Output the (x, y) coordinate of the center of the cell containing the given text.  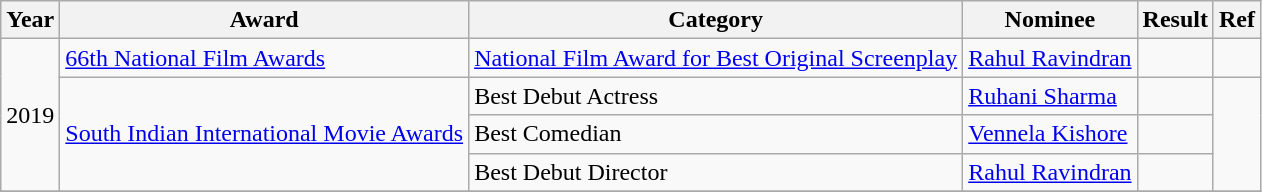
Nominee (1050, 20)
Result (1175, 20)
National Film Award for Best Original Screenplay (716, 58)
Category (716, 20)
Ref (1236, 20)
Vennela Kishore (1050, 134)
Ruhani Sharma (1050, 96)
South Indian International Movie Awards (264, 134)
Best Debut Actress (716, 96)
Year (30, 20)
Award (264, 20)
66th National Film Awards (264, 58)
Best Debut Director (716, 172)
Best Comedian (716, 134)
2019 (30, 115)
